Output the (X, Y) coordinate of the center of the cell containing the given text.  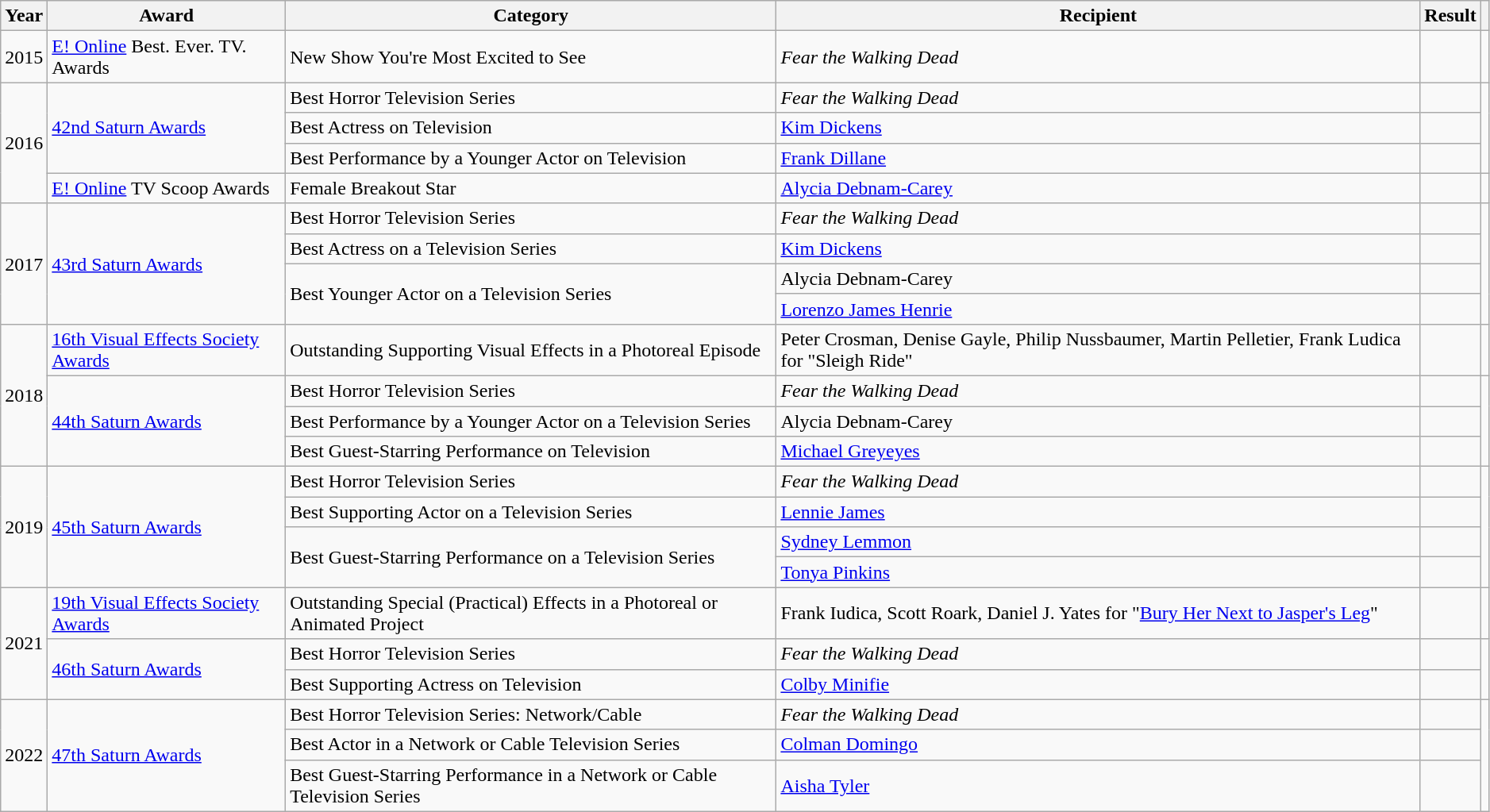
Best Supporting Actress on Television (531, 684)
Best Guest-Starring Performance on a Television Series (531, 557)
2019 (24, 527)
Best Horror Television Series: Network/Cable (531, 714)
47th Saturn Awards (167, 756)
Tonya Pinkins (1099, 572)
Female Breakout Star (531, 188)
19th Visual Effects Society Awards (167, 613)
Best Younger Actor on a Television Series (531, 294)
E! Online TV Scoop Awards (167, 188)
Frank Dillane (1099, 158)
Best Performance by a Younger Actor on a Television Series (531, 421)
Lorenzo James Henrie (1099, 309)
2015 (24, 57)
Outstanding Supporting Visual Effects in a Photoreal Episode (531, 349)
Best Guest-Starring Performance in a Network or Cable Television Series (531, 786)
Best Guest-Starring Performance on Television (531, 452)
Outstanding Special (Practical) Effects in a Photoreal or Animated Project (531, 613)
16th Visual Effects Society Awards (167, 349)
2016 (24, 143)
2018 (24, 395)
Michael Greyeyes (1099, 452)
2017 (24, 264)
2021 (24, 643)
42nd Saturn Awards (167, 128)
Best Supporting Actor on a Television Series (531, 512)
Lennie James (1099, 512)
Best Performance by a Younger Actor on Television (531, 158)
44th Saturn Awards (167, 421)
46th Saturn Awards (167, 669)
Sydney Lemmon (1099, 542)
New Show You're Most Excited to See (531, 57)
Category (531, 16)
Result (1450, 16)
Aisha Tyler (1099, 786)
Frank Iudica, Scott Roark, Daniel J. Yates for "Bury Her Next to Jasper's Leg" (1099, 613)
Peter Crosman, Denise Gayle, Philip Nussbaumer, Martin Pelletier, Frank Ludica for "Sleigh Ride" (1099, 349)
45th Saturn Awards (167, 527)
Recipient (1099, 16)
Best Actress on Television (531, 128)
Best Actress on a Television Series (531, 248)
2022 (24, 756)
E! Online Best. Ever. TV. Awards (167, 57)
Award (167, 16)
Colman Domingo (1099, 745)
Best Actor in a Network or Cable Television Series (531, 745)
43rd Saturn Awards (167, 264)
Year (24, 16)
Colby Minifie (1099, 684)
